Find where the given text appears and provide that cell's center as [x, y] coordinate. 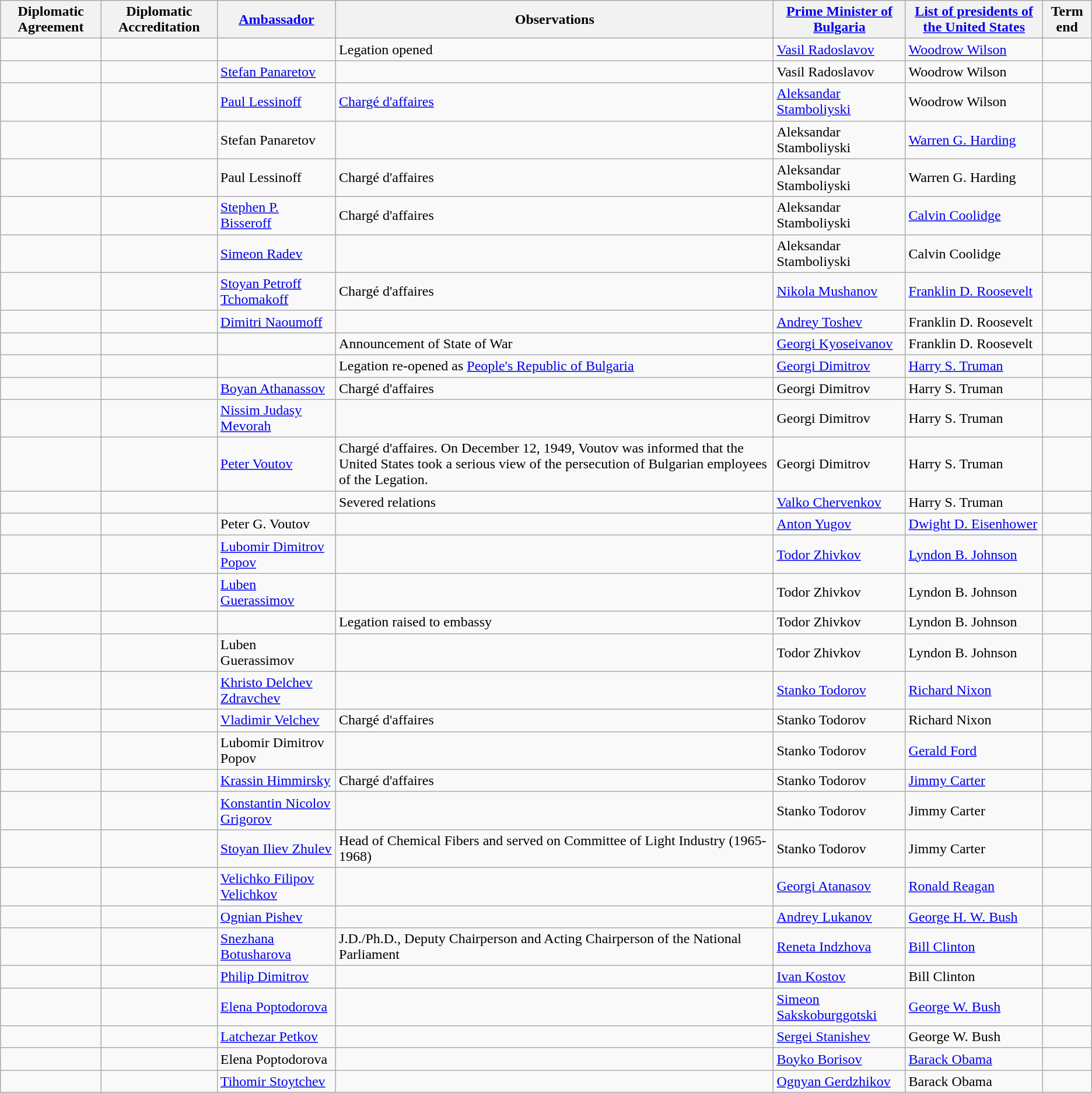
Announcement of State of War [555, 344]
Ambassador [276, 20]
Velichko Filipov Velichkov [276, 887]
Konstantin Nicolov Grigorov [276, 811]
Latchezar Petkov [276, 1037]
Tihomir Stoytchev [276, 1081]
Diplomatic Accreditation [159, 20]
Andrey Toshev [839, 321]
Simeon Sakskoburggotski [839, 1007]
Stoyan Iliev Zhulev [276, 848]
Ognian Pishev [276, 916]
Snezhana Botusharova [276, 947]
Philip Dimitrov [276, 977]
Valko Chervenkov [839, 502]
Andrey Lukanov [839, 916]
Anton Yugov [839, 524]
Georgi Atanasov [839, 887]
List of presidents of the United States [974, 20]
Prime Minister of Bulgaria [839, 20]
Vladimir Velchev [276, 720]
Georgi Kyoseivanov [839, 344]
Reneta Indzhova [839, 947]
Nissim Judasy Mevorah [276, 419]
Dimitri Naoumoff [276, 321]
Ronald Reagan [974, 887]
Legation opened [555, 50]
Krassin Himmirsky [276, 780]
Stoyan Petroff Tchomakoff [276, 292]
Boyko Borisov [839, 1059]
Gerald Ford [974, 750]
Khristo Delchev Zdravchev [276, 691]
Ognyan Gerdzhikov [839, 1081]
Stephen P. Bisseroff [276, 216]
Diplomatic Agreement [51, 20]
Simeon Radev [276, 253]
Legation re-opened as People's Republic of Bulgaria [555, 366]
George H. W. Bush [974, 916]
Peter Voutov [276, 464]
Observations [555, 20]
Term end [1067, 20]
Legation raised to embassy [555, 622]
Severed relations [555, 502]
Boyan Athanassov [276, 388]
Ivan Kostov [839, 977]
J.D./Ph.D., Deputy Chairperson and Acting Chairperson of the National Parliament [555, 947]
Peter G. Voutov [276, 524]
Sergei Stanishev [839, 1037]
Dwight D. Eisenhower [974, 524]
Head of Chemical Fibers and served on Committee of Light Industry (1965-1968) [555, 848]
Nikola Mushanov [839, 292]
